Search for the cell housing the specified text and yield its [x, y] center coordinate. 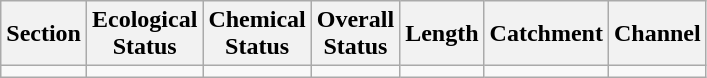
OverallStatus [355, 34]
Length [442, 34]
Channel [657, 34]
Section [44, 34]
Catchment [546, 34]
ChemicalStatus [257, 34]
EcologicalStatus [144, 34]
